Find where the given text appears and provide that cell's center as (x, y) coordinate. 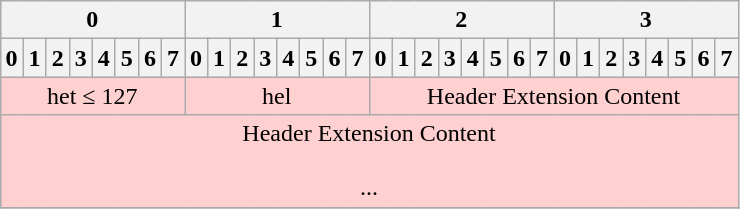
Header Extension Content (554, 96)
Header Extension Content... (369, 161)
hel (276, 96)
het ≤ 127 (92, 96)
